Search for the cell housing the specified text and yield its (x, y) center coordinate. 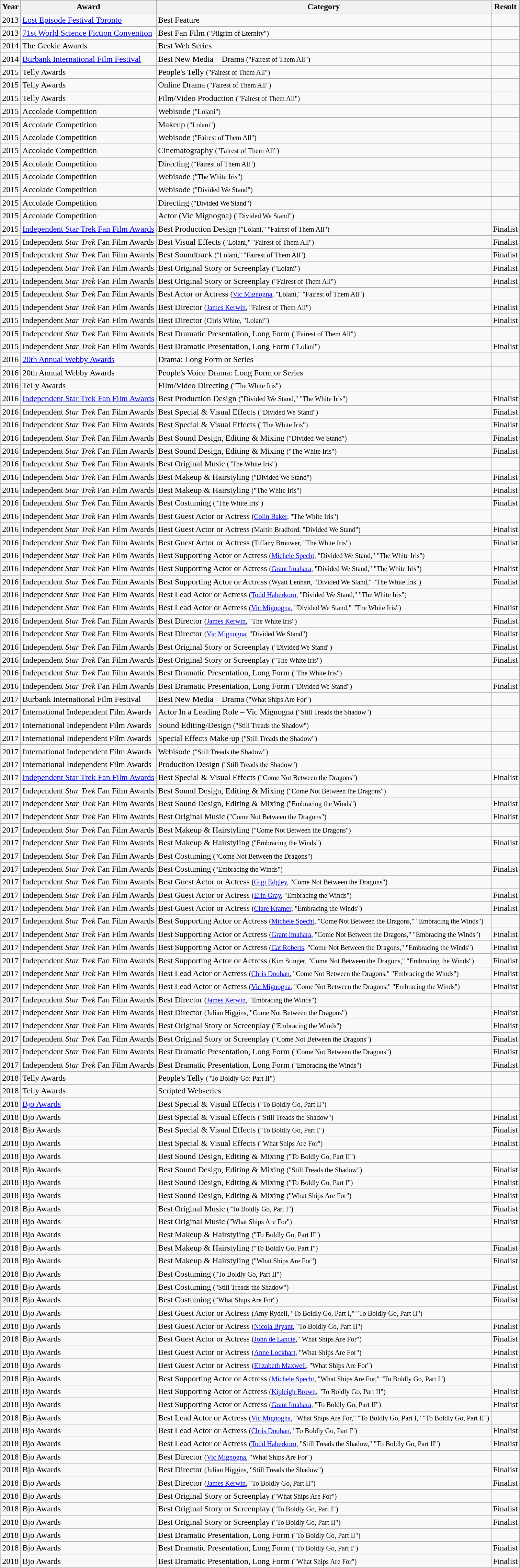
Best Original Story or Screenplay ("The White Iris") (324, 660)
Film/Video Directing ("The White Iris") (324, 386)
Best Guest Actor or Actress (John de Lancie, "What Ships Are For") (324, 1339)
Best Sound Design, Editing & Mixing ("Still Treads the Shadow") (324, 1169)
Webisode ("Fairest of Them All") (324, 137)
Best Director (Julian Higgins, "Come Not Between the Dragons") (324, 1013)
Best Sound Design, Editing & Mixing ("To Boldly Go, Part II") (324, 1156)
Best Costuming ("Come Not Between the Dragons") (324, 856)
Best Dramatic Presentation, Long Form ("Divided We Stand") (324, 686)
Best Original Story or Screenplay ("Divided We Stand") (324, 647)
Best Makeup & Hairstyling ("The White Iris") (324, 490)
Result (506, 7)
Best Lead Actor or Actress (Chris Doohan, "Come Not Between the Dragons," "Embracing the Winds") (324, 973)
Best Actor or Actress (Vic Mignogna, "Lolani," "Fairest of Them All") (324, 294)
People's Voice Drama: Long Form or Series (324, 372)
71st World Science Fiction Convention (89, 33)
Best Lead Actor or Actress (Vic Mignogna, "Divided We Stand," "The White Iris") (324, 608)
Best Makeup & Hairstyling ("Come Not Between the Dragons") (324, 830)
Best Director (James Kerwin, "Fairest of Them All") (324, 307)
Best Supporting Actor or Actress (Michele Specht, "Divided We Stand," "The White Iris") (324, 555)
Best Original Story or Screenplay ("Fairest of Them All") (324, 281)
Category (324, 7)
Best Dramatic Presentation, Long Form ("Fairest of Them All") (324, 333)
Best Supporting Actor or Actress (Kim Stinger, "Come Not Between the Dragons," "Embracing the Winds") (324, 960)
Best Original Music ("To Boldly Go, Part I") (324, 1208)
Best Original Story or Screenplay ("Lolani") (324, 268)
People's Telly ("Fairest of Them All") (324, 72)
Best Costuming ("The White Iris") (324, 503)
Best Special & Visual Effects ("Come Not Between the Dragons") (324, 777)
Best Guest Actor or Actress (Martin Bradford, "Divided We Stand") (324, 529)
Actor (Vic Mignogna) ("Divided We Stand") (324, 216)
Best Makeup & Hairstyling ("What Ships Are For") (324, 1261)
Webisode ("The White Iris") (324, 177)
Best New Media – Drama ("What Ships Are For") (324, 699)
Best Dramatic Presentation, Long Form ("Embracing the Winds") (324, 1065)
Best Director (Vic Mignogna, "Divided We Stand") (324, 634)
Best Lead Actor or Actress (Chris Doohan, "To Boldly Go, Part I") (324, 1431)
Best Director (Julian Higgins, "Still Treads the Shadow") (324, 1470)
Best Guest Actor or Actress (Nicola Bryant, "To Boldly Go, Part II") (324, 1326)
Best Original Story or Screenplay ("Embracing the Winds") (324, 1026)
Sound Editing/Design ("Still Treads the Shadow") (324, 725)
Best Lead Actor or Actress (Todd Haberkorn, "Still Treads the Shadow," "To Boldly Go, Part II") (324, 1444)
Best Makeup & Hairstyling ("Embracing the Winds") (324, 843)
Best Sound Design, Editing & Mixing ("Come Not Between the Dragons") (324, 790)
Best Original Music ("The White Iris") (324, 464)
Best Guest Actor or Actress (Elizabeth Maxwell, "What Ships Are For") (324, 1365)
Best Sound Design, Editing & Mixing ("The White Iris") (324, 451)
Best Feature (324, 20)
Cinematography ("Fairest of Them All") (324, 150)
Best Guest Actor or Actress (Amy Rydell, "To Boldly Go, Part I," "To Boldly Go, Part II") (324, 1313)
Online Drama ("Fairest of Them All") (324, 85)
Best Sound Design, Editing & Mixing ("Divided We Stand") (324, 438)
Best Makeup & Hairstyling ("To Boldly Go, Part I") (324, 1248)
Best Costuming ("Still Treads the Shadow") (324, 1287)
Best Guest Actor or Actress (Anne Lockhart, "What Ships Are For") (324, 1352)
Best Dramatic Presentation, Long Form ("To Boldly Go, Part I") (324, 1548)
Best Original Story or Screenplay ("To Boldly Go, Part I") (324, 1509)
Best Special & Visual Effects ("The White Iris") (324, 425)
Best Director (Vic Mignogna, "What Ships Are For") (324, 1457)
Best Original Music ("What Ships Are For") (324, 1222)
Film/Video Production ("Fairest of Them All") (324, 98)
Drama: Long Form or Series (324, 359)
Best Special & Visual Effects ("To Boldly Go, Part I") (324, 1130)
Best Costuming ("What Ships Are For") (324, 1300)
Best Special & Visual Effects ("To Boldly Go, Part II") (324, 1104)
Best Makeup & Hairstyling ("To Boldly Go, Part II") (324, 1235)
Best Sound Design, Editing & Mixing ("To Boldly Go, Part I") (324, 1182)
Best Sound Design, Editing & Mixing ("Embracing the Winds") (324, 804)
Special Effects Make-up ("Still Treads the Shadow") (324, 738)
People's Telly ("To Boldly Go: Part II") (324, 1078)
The Geekie Awards (89, 46)
Best Dramatic Presentation, Long Form ("What Ships Are For") (324, 1561)
Best Production Design ("Lolani," "Fairest of Them All") (324, 229)
Best Visual Effects ("Lolani," "Fairest of Them All") (324, 242)
Award (89, 7)
Best Original Story or Screenplay ("What Ships Are For") (324, 1496)
Webisode ("Still Treads the Shadow") (324, 751)
Best Lead Actor or Actress (Vic Mignogna, "What Ships Are For," "To Boldly Go, Part I," "To Boldly Go, Part II") (324, 1418)
Actor In a Leading Role – Vic Mignogna ("Still Treads the Shadow") (324, 712)
Best Supporting Actor or Actress (Michele Specht, "What Ships Are For," "To Boldly Go, Part I") (324, 1378)
Best Costuming ("To Boldly Go, Part II") (324, 1274)
Best Original Story or Screenplay ("Come Not Between the Dragons") (324, 1039)
Best New Media – Drama ("Fairest of Them All") (324, 59)
Best Guest Actor or Actress (Clare Kramer, "Embracing the Winds") (324, 908)
Best Dramatic Presentation, Long Form ("To Boldly Go, Part II") (324, 1535)
Best Supporting Actor or Actress (Grant Imahara, "Divided We Stand," "The White Iris") (324, 568)
Best Special & Visual Effects ("What Ships Are For") (324, 1143)
Best Production Design ("Divided We Stand," "The White Iris") (324, 399)
Best Supporting Actor or Actress (Grant Imahara, "To Boldly Go, Part II") (324, 1404)
Best Supporting Actor or Actress (Wyatt Lenhart, "Divided We Stand," "The White Iris") (324, 582)
Directing ("Fairest of Them All") (324, 164)
Best Guest Actor or Actress (Tiffany Brouwer, "The White Iris") (324, 542)
Best Dramatic Presentation, Long Form ("Come Not Between the Dragons") (324, 1052)
Best Fan Film ("Pilgrim of Eternity") (324, 33)
Best Director (James Kerwin, "To Boldly Go, Part II") (324, 1483)
Best Supporting Actor or Actress (Michele Specht, "Come Not Between the Dragons," "Embracing the Winds") (324, 921)
Makeup ("Lolani") (324, 124)
Best Costuming ("Embracing the Winds") (324, 869)
Best Dramatic Presentation, Long Form ("Lolani") (324, 346)
Best Lead Actor or Actress (Vic Mignogna, "Come Not Between the Dragons," "Embracing the Winds") (324, 986)
Best Original Music ("Come Not Between the Dragons") (324, 817)
Best Supporting Actor or Actress (Grant Imahara, "Come Not Between the Dragons," "Embracing the Winds") (324, 934)
Best Special & Visual Effects ("Divided We Stand") (324, 412)
Best Web Series (324, 46)
Webisode ("Lolani") (324, 111)
Best Director (James Kerwin, "Embracing the Winds") (324, 1000)
Best Soundtrack ("Lolani," "Fairest of Them All") (324, 255)
Best Special & Visual Effects ("Still Treads the Shadow") (324, 1117)
Year (10, 7)
Best Lead Actor or Actress (Todd Haberkorn, "Divided We Stand," "The White Iris") (324, 595)
Best Supporting Actor or Actress (Kipleigh Brown, "To Boldly Go, Part II") (324, 1391)
Best Guest Actor or Actress (Colin Baker, "The White Iris") (324, 516)
Best Original Story or Screenplay ("To Boldly Go, Part II") (324, 1522)
Lost Episode Festival Toronto (89, 20)
Best Director (Chris White, "Lolani") (324, 320)
Webisode ("Divided We Stand") (324, 190)
Best Supporting Actor or Actress (Cat Roberts, "Come Not Between the Dragons," "Embracing the Winds") (324, 947)
Production Design ("Still Treads the Shadow") (324, 764)
Best Guest Actor or Actress (Erin Gray, "Embracing the Winds") (324, 895)
Best Sound Design, Editing & Mixing ("What Ships Are For") (324, 1195)
Scripted Webseries (324, 1091)
Best Guest Actor or Actress (Gigi Edgley, "Come Not Between the Dragons") (324, 882)
Best Makeup & Hairstyling ("Divided We Stand") (324, 477)
Directing ("Divided We Stand") (324, 203)
Best Dramatic Presentation, Long Form ("The White Iris") (324, 673)
Best Director (James Kerwin, "The White Iris") (324, 621)
